Pinpoint the cell where the given text exists, returning its (x, y) midpoint coordinate. 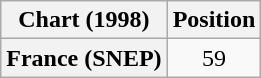
Position (214, 20)
France (SNEP) (84, 58)
Chart (1998) (84, 20)
59 (214, 58)
